Pinpoint the cell where the given text exists, returning its [x, y] midpoint coordinate. 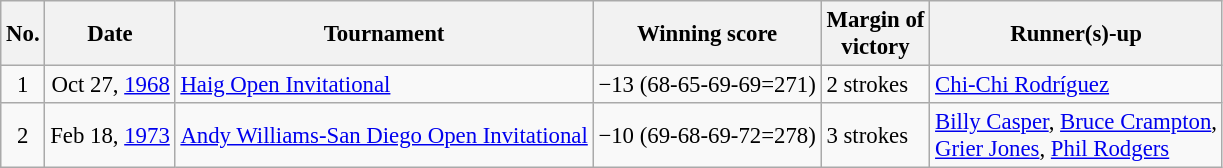
No. [23, 34]
Haig Open Invitational [384, 85]
2 [23, 136]
Billy Casper, Bruce Crampton, Grier Jones, Phil Rodgers [1076, 136]
Tournament [384, 34]
Winning score [707, 34]
Feb 18, 1973 [110, 136]
Margin ofvictory [876, 34]
Runner(s)-up [1076, 34]
−13 (68-65-69-69=271) [707, 85]
Date [110, 34]
2 strokes [876, 85]
Chi-Chi Rodríguez [1076, 85]
−10 (69-68-69-72=278) [707, 136]
Andy Williams-San Diego Open Invitational [384, 136]
3 strokes [876, 136]
Oct 27, 1968 [110, 85]
1 [23, 85]
